Provide the [X, Y] coordinate of the cell's center where the given text is located.  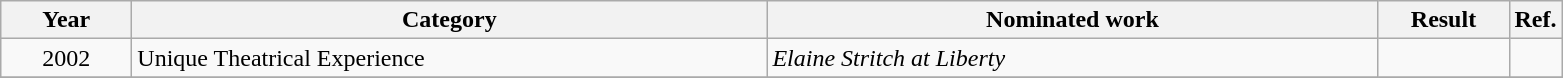
Unique Theatrical Experience [450, 58]
Nominated work [1072, 20]
Result [1444, 20]
Year [66, 20]
Category [450, 20]
Elaine Stritch at Liberty [1072, 58]
Ref. [1536, 20]
2002 [66, 58]
